Return the (x, y) coordinate for the center point of the cell that contains the specified text.  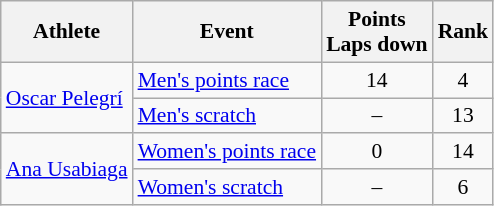
Ana Usabiaga (67, 170)
Men's points race (228, 80)
13 (464, 116)
6 (464, 187)
Women's scratch (228, 187)
Men's scratch (228, 116)
Oscar Pelegrí (67, 98)
Women's points race (228, 152)
PointsLaps down (377, 32)
Athlete (67, 32)
0 (377, 152)
Event (228, 32)
Rank (464, 32)
4 (464, 80)
